Extract the [x, y] coordinate from the center of the cell holding the provided text.  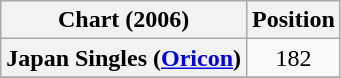
Japan Singles (Oricon) [124, 58]
Chart (2006) [124, 20]
182 [294, 58]
Position [294, 20]
